Determine the [x, y] coordinate at the center of the cell enclosing the given text.  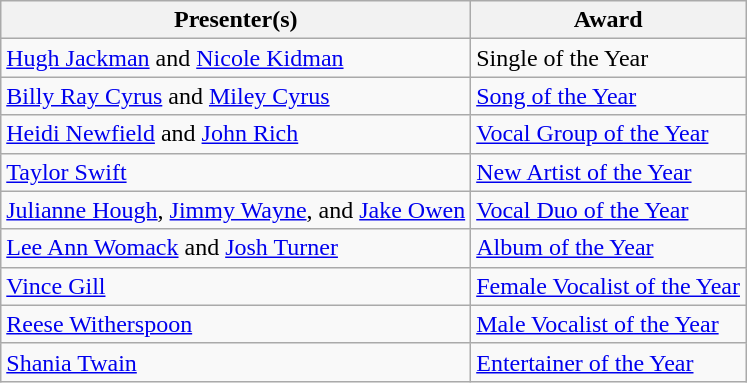
Presenter(s) [236, 20]
Vocal Group of the Year [608, 134]
Reese Witherspoon [236, 324]
Hugh Jackman and Nicole Kidman [236, 58]
Heidi Newfield and John Rich [236, 134]
Award [608, 20]
New Artist of the Year [608, 172]
Male Vocalist of the Year [608, 324]
Entertainer of the Year [608, 362]
Female Vocalist of the Year [608, 286]
Taylor Swift [236, 172]
Vince Gill [236, 286]
Shania Twain [236, 362]
Lee Ann Womack and Josh Turner [236, 248]
Song of the Year [608, 96]
Vocal Duo of the Year [608, 210]
Album of the Year [608, 248]
Single of the Year [608, 58]
Julianne Hough, Jimmy Wayne, and Jake Owen [236, 210]
Billy Ray Cyrus and Miley Cyrus [236, 96]
